Detect which cell encompasses the target text, then output its (X, Y) center coordinate. 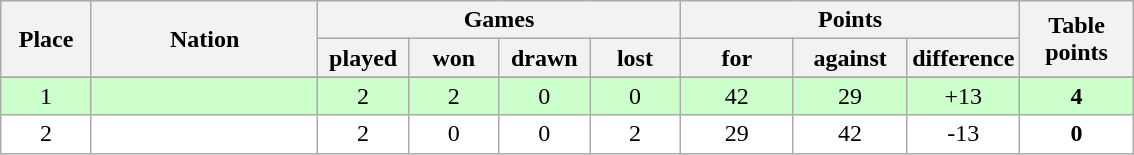
won (454, 58)
Place (46, 39)
against (850, 58)
Tablepoints (1076, 39)
played (364, 58)
difference (964, 58)
Points (850, 20)
drawn (544, 58)
lost (636, 58)
+13 (964, 96)
for (736, 58)
4 (1076, 96)
1 (46, 96)
Games (499, 20)
-13 (964, 134)
Nation (204, 39)
